Locate the cell with the specified text and output its (X, Y) center coordinate. 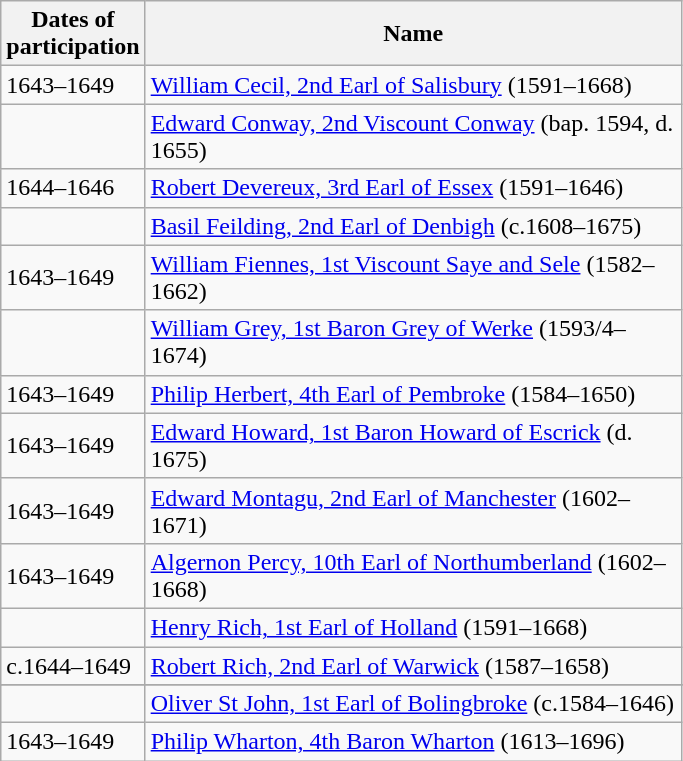
Henry Rich, 1st Earl of Holland (1591–1668) (413, 627)
1644–1646 (73, 188)
Basil Feilding, 2nd Earl of Denbigh (c.1608–1675) (413, 226)
Edward Howard, 1st Baron Howard of Escrick (d. 1675) (413, 446)
Algernon Percy, 10th Earl of Northumberland (1602–1668) (413, 576)
William Fiennes, 1st Viscount Saye and Sele (1582–1662) (413, 278)
Philip Wharton, 4th Baron Wharton (1613–1696) (413, 742)
Robert Rich, 2nd Earl of Warwick (1587–1658) (413, 665)
Philip Herbert, 4th Earl of Pembroke (1584–1650) (413, 394)
William Cecil, 2nd Earl of Salisbury (1591–1668) (413, 85)
Name (413, 34)
Oliver St John, 1st Earl of Bolingbroke (c.1584–1646) (413, 704)
Robert Devereux, 3rd Earl of Essex (1591–1646) (413, 188)
William Grey, 1st Baron Grey of Werke (1593/4–1674) (413, 342)
Edward Montagu, 2nd Earl of Manchester (1602–1671) (413, 510)
Dates of participation (73, 34)
c.1644–1649 (73, 665)
Edward Conway, 2nd Viscount Conway (bap. 1594, d. 1655) (413, 136)
